Capture the cell that displays the provided text and extract its [X, Y] central coordinate. 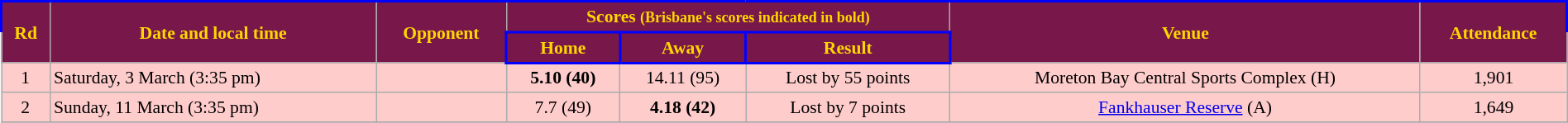
7.7 (49) [562, 108]
Scores (Brisbane's scores indicated in bold) [728, 17]
14.11 (95) [682, 78]
Away [682, 48]
Sunday, 11 March (3:35 pm) [213, 108]
Fankhauser Reserve (A) [1186, 108]
2 [26, 108]
Home [562, 48]
Attendance [1494, 32]
Moreton Bay Central Sports Complex (H) [1186, 78]
Lost by 55 points [849, 78]
Rd [26, 32]
Saturday, 3 March (3:35 pm) [213, 78]
1,901 [1494, 78]
1,649 [1494, 108]
Lost by 7 points [849, 108]
5.10 (40) [562, 78]
1 [26, 78]
4.18 (42) [682, 108]
Venue [1186, 32]
Date and local time [213, 32]
Result [849, 48]
Opponent [442, 32]
